Provide the (X, Y) coordinate of the cell's center where the given text is located.  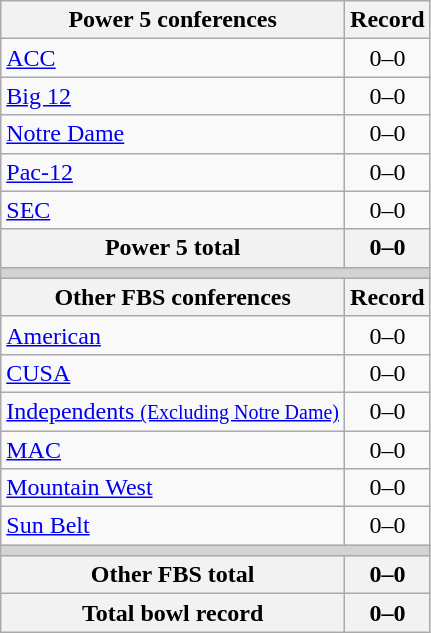
Sun Belt (173, 526)
Power 5 conferences (173, 20)
CUSA (173, 373)
Power 5 total (173, 248)
Independents (Excluding Notre Dame) (173, 411)
Big 12 (173, 96)
Other FBS conferences (173, 297)
Mountain West (173, 488)
Notre Dame (173, 134)
American (173, 335)
ACC (173, 58)
Total bowl record (173, 613)
SEC (173, 210)
Other FBS total (173, 575)
Pac-12 (173, 172)
MAC (173, 449)
